Scan for the cell matching the given text and deliver its [X, Y] coordinate at center. 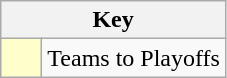
Teams to Playoffs [134, 58]
Key [114, 20]
